Return the [x, y] coordinate for the center point of the cell that contains the specified text.  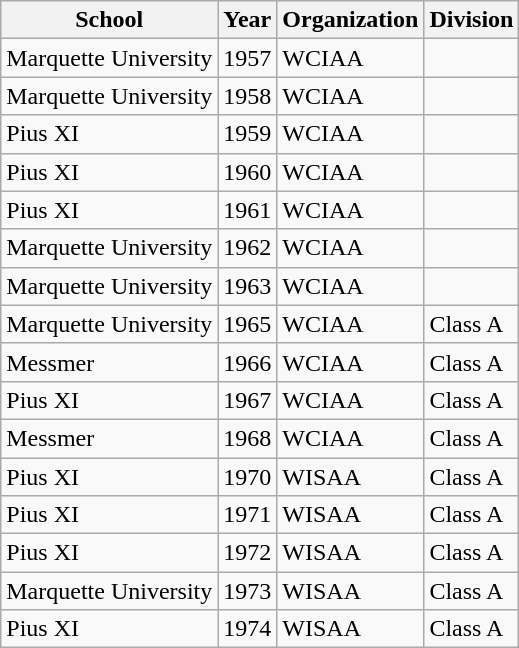
1960 [248, 172]
1961 [248, 210]
1972 [248, 553]
Year [248, 20]
Organization [350, 20]
Division [472, 20]
1963 [248, 286]
1971 [248, 515]
1968 [248, 438]
1958 [248, 96]
1967 [248, 400]
1959 [248, 134]
School [110, 20]
1965 [248, 324]
1966 [248, 362]
1962 [248, 248]
1957 [248, 58]
1973 [248, 591]
1974 [248, 629]
1970 [248, 477]
